Return (x, y) of the center of cell containing provided text 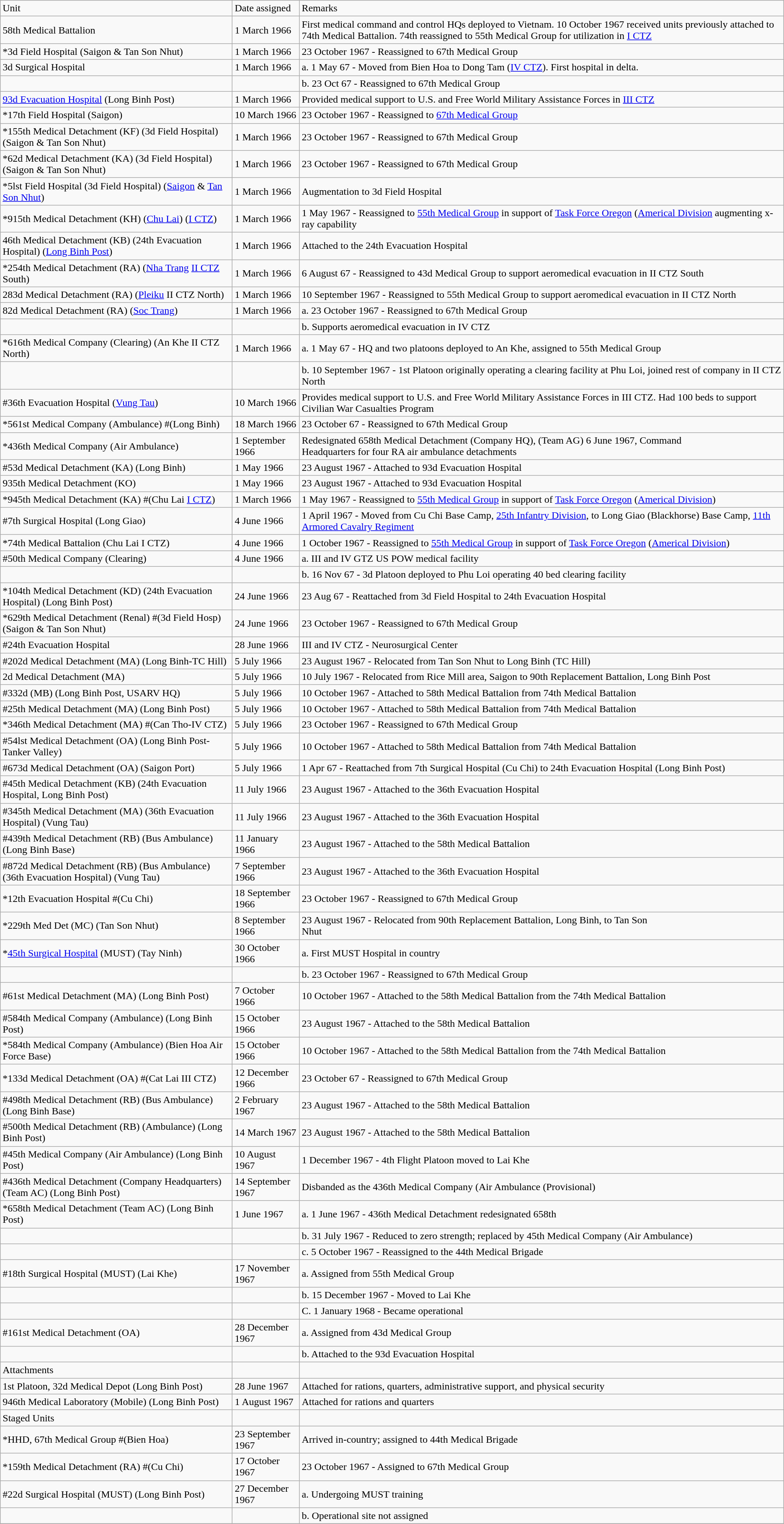
b. 16 Nov 67 - 3d Platoon deployed to Phu Loi operating 40 bed clearing facility (542, 574)
*17th Field Hospital (Saigon) (116, 115)
a. 1 May 67 - HQ and two platoons deployed to An Khe, assigned to 55th Medical Group (542, 349)
Unit (116, 8)
#7th Surgical Hospital (Long Giao) (116, 521)
Redesignated 658th Medical Detachment (Company HQ), (Team AG) 6 June 1967, CommandHeadquarters for four RA air ambulance detachments (542, 446)
12 December 1966 (266, 1078)
Provided medical support to U.S. and Free World Military Assistance Forces in III CTZ (542, 99)
*74th Medical Battalion (Chu Lai I CTZ) (116, 542)
28 June 1967 (266, 1386)
#584th Medical Company (Ambulance) (Long Binh Post) (116, 1024)
#54lst Medical Detachment (OA) (Long Binh Post-Tanker Valley) (116, 747)
*658th Medical Detachment (Team AC) (Long Binh Post) (116, 1214)
*159th Medical Detachment (RA) #(Cu Chi) (116, 1467)
935th Medical Detachment (KO) (116, 483)
Provides medical support to U.S. and Free World Military Assistance Forces in III CTZ. Had 100 beds to support Civilian War Casualties Program (542, 403)
*104th Medical Detachment (KD) (24th Evacuation Hospital) (Long Binh Post) (116, 596)
*3d Field Hospital (Saigon & Tan Son Nhut) (116, 52)
10 August 1967 (266, 1160)
*62d Medical Detachment (KA) (3d Field Hospital) (Saigon & Tan Son Nhut) (116, 164)
1 June 1967 (266, 1214)
23 August 1967 - Relocated from Tan Son Nhut to Long Binh (TC Hill) (542, 661)
23 September 1967 (266, 1439)
10 September 1967 - Reassigned to 55th Medical Group to support aeromedical evacuation in II CTZ North (542, 295)
Attached to the 24th Evacuation Hospital (542, 245)
C. 1 January 1968 - Became operational (542, 1311)
a. III and IV GTZ US POW medical facility (542, 558)
23 Aug 67 - Reattached from 3d Field Hospital to 24th Evacuation Hospital (542, 596)
b. 23 October 1967 - Reassigned to 67th Medical Group (542, 975)
8 September 1966 (266, 926)
*45th Surgical Hospital (MUST) (Tay Ninh) (116, 953)
93d Evacuation Hospital (Long Binh Post) (116, 99)
2d Medical Detachment (MA) (116, 677)
3d Surgical Hospital (116, 67)
a. 1 June 1967 - 436th Medical Detachment redesignated 658th (542, 1214)
#500th Medical Detachment (RB) (Ambulance) (Long Binh Post) (116, 1133)
#332d (MB) (Long Binh Post, USARV HQ) (116, 693)
2 February 1967 (266, 1105)
7 September 1966 (266, 871)
#22d Surgical Hospital (MUST) (Long Binh Post) (116, 1494)
18 September 1966 (266, 898)
Attached for rations and quarters (542, 1402)
b. Supports aeromedical evacuation in IV CTZ (542, 327)
c. 5 October 1967 - Reassigned to the 44th Medical Brigade (542, 1252)
1 September 1966 (266, 446)
#45th Medical Company (Air Ambulance) (Long Binh Post) (116, 1160)
283d Medical Detachment (RA) (Pleiku II CTZ North) (116, 295)
1 December 1967 - 4th Flight Platoon moved to Lai Khe (542, 1160)
#61st Medical Detachment (MA) (Long Binh Post) (116, 996)
*12th Evacuation Hospital #(Cu Chi) (116, 898)
*155th Medical Detachment (KF) (3d Field Hospital) (Saigon & Tan Son Nhut) (116, 137)
1 Apr 67 - Reattached from 7th Surgical Hospital (Cu Chi) to 24th Evacuation Hospital (Long Binh Post) (542, 768)
82d Medical Detachment (RA) (Soc Trang) (116, 311)
Date assigned (266, 8)
#498th Medical Detachment (RB) (Bus Ambulance) (Long Binh Base) (116, 1105)
46th Medical Detachment (KB) (24th Evacuation Hospital) (Long Binh Post) (116, 245)
*561st Medical Company (Ambulance) #(Long Binh) (116, 424)
b. 15 December 1967 - Moved to Lai Khe (542, 1295)
#45th Medical Detachment (KB) (24th Evacuation Hospital, Long Binh Post) (116, 789)
b. 10 September 1967 - 1st Platoon originally operating a clearing facility at Phu Loi, joined rest of company in II CTZ North (542, 375)
28 June 1966 (266, 645)
*229th Med Det (MC) (Tan Son Nhut) (116, 926)
Staged Units (116, 1418)
58th Medical Battalion (116, 30)
#50th Medical Company (Clearing) (116, 558)
b. 23 Oct 67 - Reassigned to 67th Medical Group (542, 83)
#25th Medical Detachment (MA) (Long Binh Post) (116, 709)
Attachments (116, 1370)
*133d Medical Detachment (OA) #(Cat Lai III CTZ) (116, 1078)
*5lst Field Hospital (3d Field Hospital) (Saigon & Tan Son Nhut) (116, 191)
17 November 1967 (266, 1273)
14 September 1967 (266, 1187)
#36th Evacuation Hospital (Vung Tau) (116, 403)
*616th Medical Company (Clearing) (An Khe II CTZ North) (116, 349)
18 March 1966 (266, 424)
1st Platoon, 32d Medical Depot (Long Binh Post) (116, 1386)
17 October 1967 (266, 1467)
#161st Medical Detachment (OA) (116, 1332)
30 October 1966 (266, 953)
10 July 1967 - Relocated from Rice Mill area, Saigon to 90th Replacement Battalion, Long Binh Post (542, 677)
b. Attached to the 93d Evacuation Hospital (542, 1354)
7 October 1966 (266, 996)
*436th Medical Company (Air Ambulance) (116, 446)
a. Assigned from 43d Medical Group (542, 1332)
1 August 1967 (266, 1402)
*629th Medical Detachment (Renal) #(3d Field Hosp) (Saigon & Tan Son Nhut) (116, 623)
*HHD, 67th Medical Group #(Bien Hoa) (116, 1439)
*254th Medical Detachment (RA) (Nha Trang II CTZ South) (116, 273)
11 January 1966 (266, 844)
14 March 1967 (266, 1133)
*346th Medical Detachment (MA) #(Can Tho-IV CTZ) (116, 725)
23 October 1967 - Assigned to 67th Medical Group (542, 1467)
a. Undergoing MUST training (542, 1494)
Disbanded as the 436th Medical Company (Air Ambulance (Provisional) (542, 1187)
*584th Medical Company (Ambulance) (Bien Hoa Air Force Base) (116, 1051)
a. Assigned from 55th Medical Group (542, 1273)
1 May 1967 - Reassigned to 55th Medical Group in support of Task Force Oregon (Americal Division augmenting x-ray capability (542, 219)
1 May 1967 - Reassigned to 55th Medical Group in support of Task Force Oregon (Americal Division) (542, 499)
#18th Surgical Hospital (MUST) (Lai Khe) (116, 1273)
#439th Medical Detachment (RB) (Bus Ambulance) (Long Binh Base) (116, 844)
Remarks (542, 8)
Augmentation to 3d Field Hospital (542, 191)
#673d Medical Detachment (OA) (Saigon Port) (116, 768)
6 August 67 - Reassigned to 43d Medical Group to support aeromedical evacuation in II CTZ South (542, 273)
#436th Medical Detachment (Company Headquarters) (Team AC) (Long Binh Post) (116, 1187)
b. Operational site not assigned (542, 1516)
#53d Medical Detachment (KA) (Long Binh) (116, 468)
27 December 1967 (266, 1494)
a. First MUST Hospital in country (542, 953)
946th Medical Laboratory (Mobile) (Long Binh Post) (116, 1402)
1 April 1967 - Moved from Cu Chi Base Camp, 25th Infantry Division, to Long Giao (Blackhorse) Base Camp, 11th Armored Cavalry Regiment (542, 521)
28 December 1967 (266, 1332)
Arrived in-country; assigned to 44th Medical Brigade (542, 1439)
#202d Medical Detachment (MA) (Long Binh-TC Hill) (116, 661)
a. 1 May 67 - Moved from Bien Hoa to Dong Tam (IV CTZ). First hospital in delta. (542, 67)
*915th Medical Detachment (KH) (Chu Lai) (I CTZ) (116, 219)
#345th Medical Detachment (MA) (36th Evacuation Hospital) (Vung Tau) (116, 817)
#24th Evacuation Hospital (116, 645)
#872d Medical Detachment (RB) (Bus Ambulance) (36th Evacuation Hospital) (Vung Tau) (116, 871)
23 August 1967 - Relocated from 90th Replacement Battalion, Long Binh, to Tan SonNhut (542, 926)
*945th Medical Detachment (KA) #(Chu Lai I CTZ) (116, 499)
Attached for rations, quarters, administrative support, and physical security (542, 1386)
1 October 1967 - Reassigned to 55th Medical Group in support of Task Force Oregon (Americal Division) (542, 542)
III and IV CTZ - Neurosurgical Center (542, 645)
b. 31 July 1967 - Reduced to zero strength; replaced by 45th Medical Company (Air Ambulance) (542, 1236)
a. 23 October 1967 - Reassigned to 67th Medical Group (542, 311)
